From the cell containing the given text, extract its center point as [x, y] coordinate. 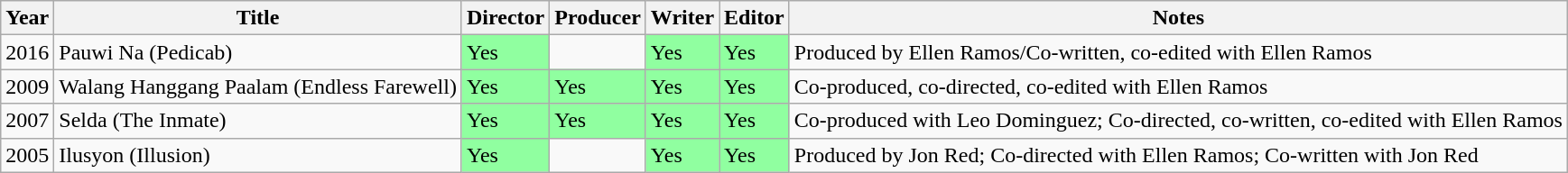
Co-produced with Leo Dominguez; Co-directed, co-written, co-edited with Ellen Ramos [1178, 121]
Pauwi Na (Pedicab) [258, 52]
Director [506, 18]
Selda (The Inmate) [258, 121]
Produced by Jon Red; Co-directed with Ellen Ramos; Co-written with Jon Red [1178, 155]
Walang Hanggang Paalam (Endless Farewell) [258, 86]
Year [27, 18]
Notes [1178, 18]
2007 [27, 121]
Writer [682, 18]
2009 [27, 86]
Co-produced, co-directed, co-edited with Ellen Ramos [1178, 86]
Ilusyon (Illusion) [258, 155]
Produced by Ellen Ramos/Co-written, co-edited with Ellen Ramos [1178, 52]
2005 [27, 155]
Producer [598, 18]
Title [258, 18]
2016 [27, 52]
Editor [755, 18]
